Identify which cell holds the provided text, then report its (X, Y) central coordinate. 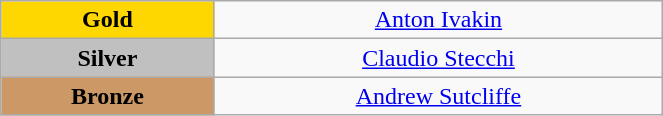
Andrew Sutcliffe (438, 96)
Silver (108, 58)
Anton Ivakin (438, 20)
Bronze (108, 96)
Claudio Stecchi (438, 58)
Gold (108, 20)
